Return the (X, Y) coordinate for the center point of the cell that contains the specified text.  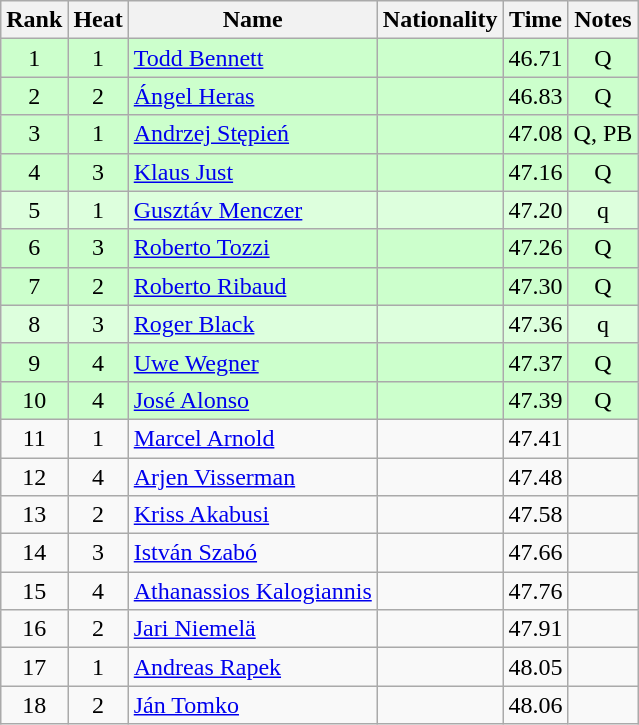
Q, PB (603, 134)
Andrzej Stępień (252, 134)
Arjen Visserman (252, 477)
José Alonso (252, 400)
47.39 (536, 400)
5 (34, 210)
47.41 (536, 438)
12 (34, 477)
Uwe Wegner (252, 362)
Roger Black (252, 324)
Notes (603, 20)
Ján Tomko (252, 705)
8 (34, 324)
47.16 (536, 172)
Roberto Tozzi (252, 248)
10 (34, 400)
Roberto Ribaud (252, 286)
47.48 (536, 477)
Heat (98, 20)
Marcel Arnold (252, 438)
Kriss Akabusi (252, 515)
Name (252, 20)
47.76 (536, 591)
15 (34, 591)
Andreas Rapek (252, 667)
Time (536, 20)
Gusztáv Menczer (252, 210)
Jari Niemelä (252, 629)
47.66 (536, 553)
48.05 (536, 667)
7 (34, 286)
48.06 (536, 705)
46.71 (536, 58)
Nationality (440, 20)
11 (34, 438)
47.58 (536, 515)
47.26 (536, 248)
47.08 (536, 134)
47.91 (536, 629)
46.83 (536, 96)
Ángel Heras (252, 96)
17 (34, 667)
István Szabó (252, 553)
Todd Bennett (252, 58)
16 (34, 629)
47.36 (536, 324)
47.37 (536, 362)
14 (34, 553)
Klaus Just (252, 172)
13 (34, 515)
Athanassios Kalogiannis (252, 591)
Rank (34, 20)
6 (34, 248)
47.20 (536, 210)
18 (34, 705)
9 (34, 362)
47.30 (536, 286)
